Output the (x, y) coordinate of the center of the cell containing the given text.  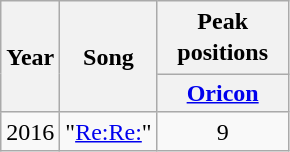
Year (30, 57)
"Re:Re:" (108, 131)
Peak positions (222, 38)
Song (108, 57)
Oricon (222, 93)
9 (222, 131)
2016 (30, 131)
